Return the [x, y] coordinate for the center point of the cell that contains the specified text.  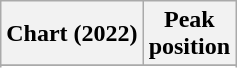
Peakposition [189, 34]
Chart (2022) [72, 34]
